Extract the (x, y) coordinate from the center of the cell holding the provided text.  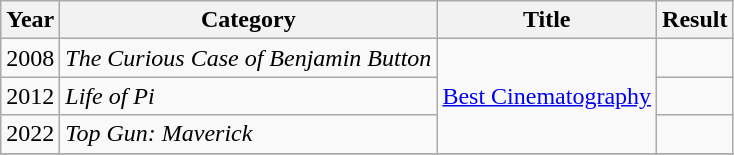
Life of Pi (248, 96)
Title (547, 20)
2008 (30, 58)
Result (695, 20)
Top Gun: Maverick (248, 134)
2012 (30, 96)
Year (30, 20)
2022 (30, 134)
The Curious Case of Benjamin Button (248, 58)
Best Cinematography (547, 96)
Category (248, 20)
